Detect which cell encompasses the target text, then output its (X, Y) center coordinate. 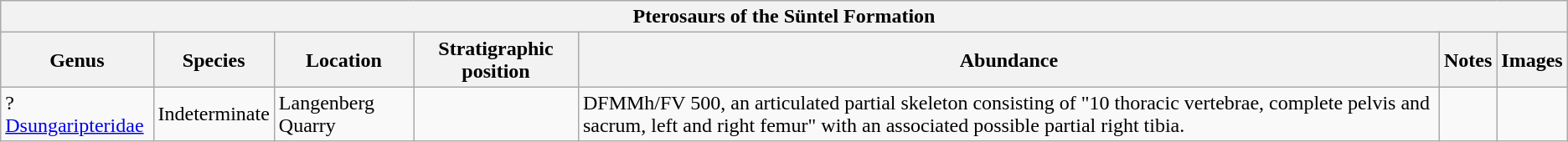
Images (1532, 60)
Indeterminate (214, 114)
Pterosaurs of the Süntel Formation (784, 17)
Genus (77, 60)
Location (343, 60)
?Dsungaripteridae (77, 114)
Notes (1467, 60)
Abundance (1008, 60)
Langenberg Quarry (343, 114)
Species (214, 60)
Stratigraphic position (496, 60)
